Extract the [x, y] coordinate from the center of the cell holding the provided text.  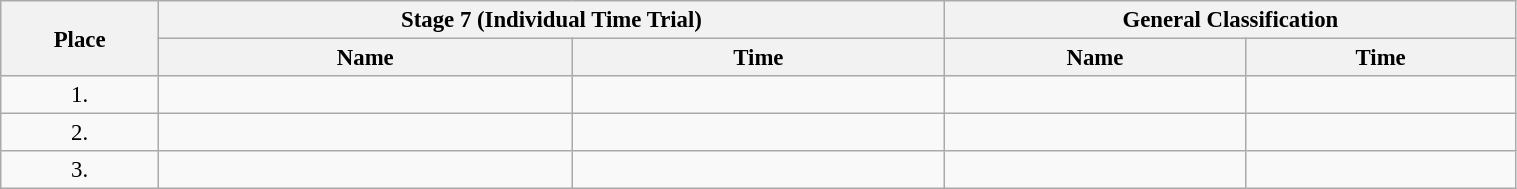
1. [80, 95]
2. [80, 133]
Place [80, 38]
General Classification [1230, 20]
Stage 7 (Individual Time Trial) [551, 20]
3. [80, 170]
